Find where the given text appears and provide that cell's center as [X, Y] coordinate. 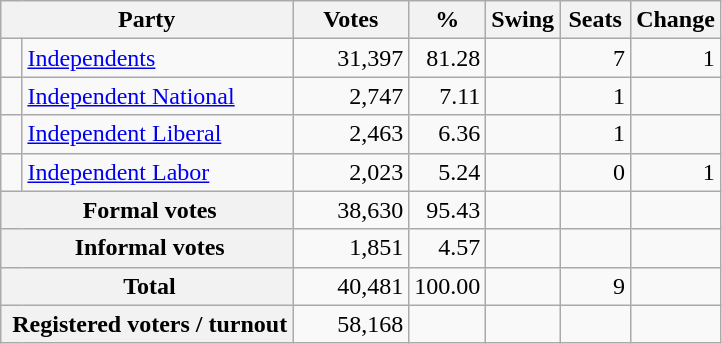
2,463 [351, 134]
31,397 [351, 58]
Total [147, 286]
Swing [523, 20]
Independent Liberal [158, 134]
81.28 [448, 58]
% [448, 20]
Registered voters / turnout [147, 324]
5.24 [448, 172]
0 [596, 172]
7 [596, 58]
2,023 [351, 172]
1,851 [351, 248]
Seats [596, 20]
4.57 [448, 248]
Formal votes [147, 210]
9 [596, 286]
40,481 [351, 286]
Votes [351, 20]
Party [147, 20]
Independent Labor [158, 172]
Informal votes [147, 248]
Change [676, 20]
6.36 [448, 134]
Independent National [158, 96]
2,747 [351, 96]
58,168 [351, 324]
Independents [158, 58]
7.11 [448, 96]
95.43 [448, 210]
38,630 [351, 210]
100.00 [448, 286]
